Locate the cell with the specified text and output its [x, y] center coordinate. 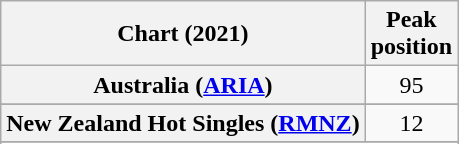
Peakposition [411, 34]
New Zealand Hot Singles (RMNZ) [183, 123]
Australia (ARIA) [183, 85]
12 [411, 123]
95 [411, 85]
Chart (2021) [183, 34]
